Pinpoint the cell where the given text exists, returning its [X, Y] midpoint coordinate. 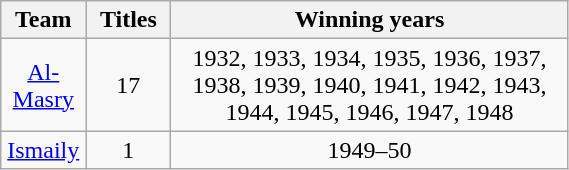
Ismaily [44, 150]
Winning years [370, 20]
1 [128, 150]
Al-Masry [44, 85]
Titles [128, 20]
1932, 1933, 1934, 1935, 1936, 1937, 1938, 1939, 1940, 1941, 1942, 1943, 1944, 1945, 1946, 1947, 1948 [370, 85]
Team [44, 20]
1949–50 [370, 150]
17 [128, 85]
